Return the (X, Y) coordinate for the center point of the cell that contains the specified text.  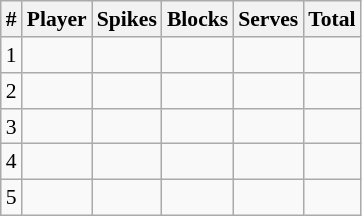
1 (12, 55)
4 (12, 162)
5 (12, 197)
# (12, 19)
Player (57, 19)
Blocks (198, 19)
3 (12, 126)
Spikes (127, 19)
2 (12, 91)
Serves (268, 19)
Total (332, 19)
